Detect which cell encompasses the target text, then output its [x, y] center coordinate. 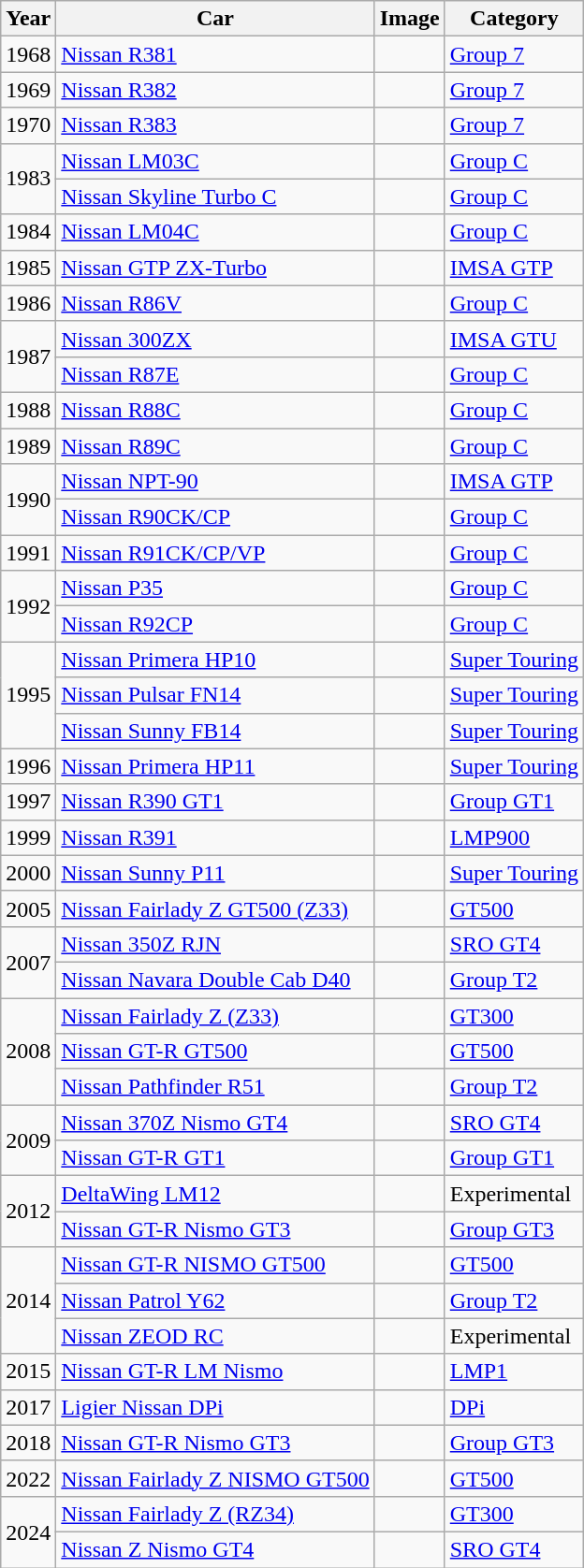
Nissan Fairlady Z GT500 (Z33) [215, 908]
1986 [28, 303]
Nissan NPT-90 [215, 482]
DeltaWing LM12 [215, 1194]
Nissan Navara Double Cab D40 [215, 980]
Nissan R383 [215, 125]
Nissan R90CK/CP [215, 517]
1996 [28, 766]
1983 [28, 179]
Nissan 350Z RJN [215, 944]
Nissan LM03C [215, 161]
2024 [28, 1532]
Nissan Sunny P11 [215, 873]
1985 [28, 268]
1988 [28, 410]
2017 [28, 1407]
1990 [28, 500]
Nissan ZEOD RC [215, 1336]
Nissan GT-R LM Nismo [215, 1372]
IMSA GTU [514, 339]
Nissan Fairlady Z (RZ34) [215, 1514]
1991 [28, 553]
Nissan 370Z Nismo GT4 [215, 1123]
Image [410, 19]
Category [514, 19]
LMP900 [514, 837]
1989 [28, 446]
2009 [28, 1140]
Nissan Fairlady Z NISMO GT500 [215, 1478]
Nissan Z Nismo GT4 [215, 1549]
1969 [28, 90]
2014 [28, 1300]
Nissan Primera HP10 [215, 660]
1997 [28, 802]
Nissan Skyline Turbo C [215, 196]
Ligier Nissan DPi [215, 1407]
Nissan GTP ZX-Turbo [215, 268]
2008 [28, 1051]
2007 [28, 962]
1995 [28, 695]
Nissan GT-R GT1 [215, 1158]
Nissan GT-R NISMO GT500 [215, 1265]
Year [28, 19]
Nissan Patrol Y62 [215, 1300]
Nissan Fairlady Z (Z33) [215, 1015]
DPi [514, 1407]
Nissan LM04C [215, 232]
Car [215, 19]
Nissan R382 [215, 90]
2022 [28, 1478]
1968 [28, 54]
2015 [28, 1372]
1970 [28, 125]
Nissan R381 [215, 54]
Nissan Primera HP11 [215, 766]
Nissan Pathfinder R51 [215, 1087]
1999 [28, 837]
Nissan 300ZX [215, 339]
LMP1 [514, 1372]
2018 [28, 1443]
Nissan R390 GT1 [215, 802]
1987 [28, 356]
Nissan R92CP [215, 624]
Nissan R91CK/CP/VP [215, 553]
2000 [28, 873]
Nissan GT-R GT500 [215, 1052]
1992 [28, 606]
Nissan R86V [215, 303]
2005 [28, 908]
Nissan R88C [215, 410]
1984 [28, 232]
Nissan R391 [215, 837]
Nissan Pulsar FN14 [215, 695]
Nissan R87E [215, 374]
Nissan Sunny FB14 [215, 731]
2012 [28, 1212]
Nissan P35 [215, 588]
Nissan R89C [215, 446]
